Detect which cell encompasses the target text, then output its [x, y] center coordinate. 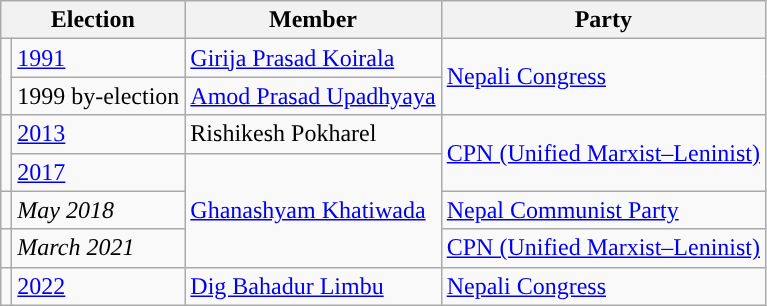
Rishikesh Pokharel [313, 134]
1991 [98, 58]
2017 [98, 172]
1999 by-election [98, 96]
Election [93, 20]
Amod Prasad Upadhyaya [313, 96]
Dig Bahadur Limbu [313, 286]
Girija Prasad Koirala [313, 58]
March 2021 [98, 248]
May 2018 [98, 210]
Member [313, 20]
2013 [98, 134]
2022 [98, 286]
Ghanashyam Khatiwada [313, 210]
Party [603, 20]
Nepal Communist Party [603, 210]
